Detect which cell encompasses the target text, then output its (x, y) center coordinate. 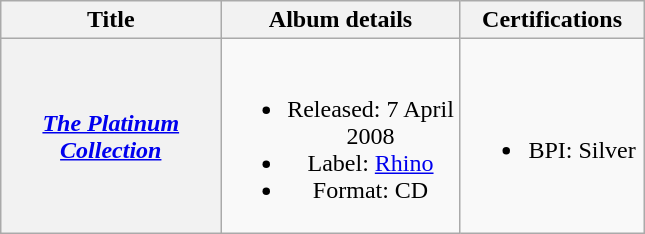
The Platinum Collection (111, 136)
Title (111, 20)
Album details (340, 20)
Certifications (552, 20)
Released: 7 April 2008Label: RhinoFormat: CD (340, 136)
BPI: Silver (552, 136)
